Determine the [X, Y] coordinate at the center of the cell enclosing the given text.  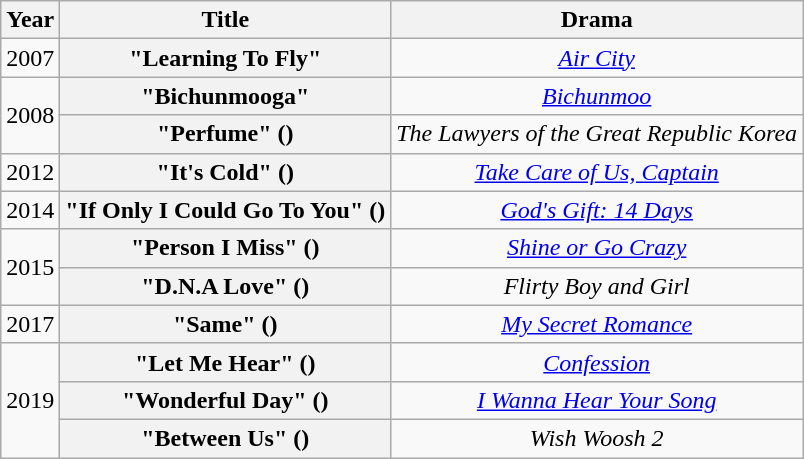
"Bichunmooga" [226, 96]
2017 [30, 324]
Year [30, 20]
The Lawyers of the Great Republic Korea [597, 134]
"Between Us" () [226, 438]
"Same" () [226, 324]
I Wanna Hear Your Song [597, 400]
Bichunmoo [597, 96]
"Perfume" () [226, 134]
Title [226, 20]
2015 [30, 267]
Drama [597, 20]
"Wonderful Day" () [226, 400]
"It's Cold" () [226, 172]
Shine or Go Crazy [597, 248]
2008 [30, 115]
2007 [30, 58]
Confession [597, 362]
Flirty Boy and Girl [597, 286]
"Person I Miss" () [226, 248]
2014 [30, 210]
Take Care of Us, Captain [597, 172]
"Let Me Hear" () [226, 362]
"Learning To Fly" [226, 58]
God's Gift: 14 Days [597, 210]
"D.N.A Love" () [226, 286]
My Secret Romance [597, 324]
"If Only I Could Go To You" () [226, 210]
2019 [30, 400]
Air City [597, 58]
2012 [30, 172]
Wish Woosh 2 [597, 438]
